From the cell containing the given text, extract its center point as [X, Y] coordinate. 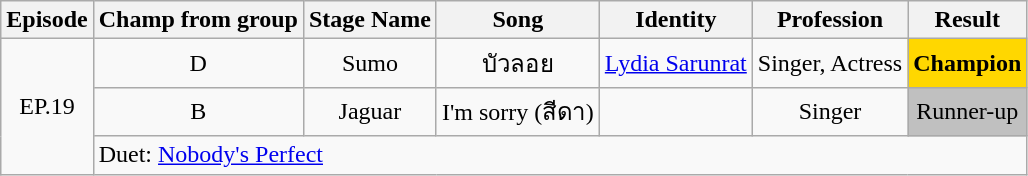
Profession [830, 20]
Champ from group [198, 20]
B [198, 112]
Singer [830, 112]
Episode [47, 20]
Lydia Sarunrat [676, 64]
Sumo [370, 64]
Jaguar [370, 112]
Champion [968, 64]
Runner-up [968, 112]
D [198, 64]
Result [968, 20]
Identity [676, 20]
I'm sorry (สีดา) [518, 112]
Singer, Actress [830, 64]
Song [518, 20]
Stage Name [370, 20]
บัวลอย [518, 64]
EP.19 [47, 106]
Duet: Nobody's Perfect [560, 155]
